Detect which cell encompasses the target text, then output its (X, Y) center coordinate. 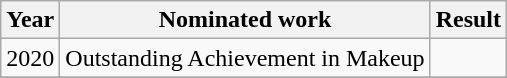
Year (30, 20)
2020 (30, 58)
Nominated work (245, 20)
Result (468, 20)
Outstanding Achievement in Makeup (245, 58)
